Locate the cell with the specified text and output its [x, y] center coordinate. 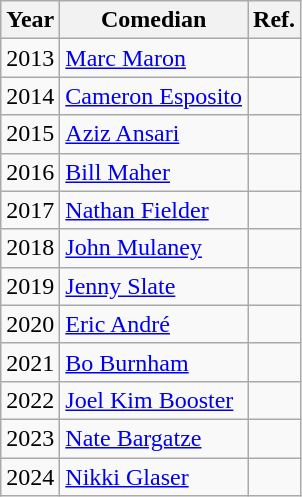
Joel Kim Booster [154, 400]
2017 [30, 210]
Nate Bargatze [154, 438]
2024 [30, 477]
Bo Burnham [154, 362]
John Mulaney [154, 248]
Comedian [154, 20]
2016 [30, 172]
Aziz Ansari [154, 134]
2018 [30, 248]
Cameron Esposito [154, 96]
2022 [30, 400]
2020 [30, 324]
Marc Maron [154, 58]
2019 [30, 286]
Nathan Fielder [154, 210]
2015 [30, 134]
Year [30, 20]
Ref. [274, 20]
2014 [30, 96]
Bill Maher [154, 172]
Nikki Glaser [154, 477]
2021 [30, 362]
2013 [30, 58]
Jenny Slate [154, 286]
2023 [30, 438]
Eric André [154, 324]
